Output the [X, Y] coordinate of the center of the cell containing the given text.  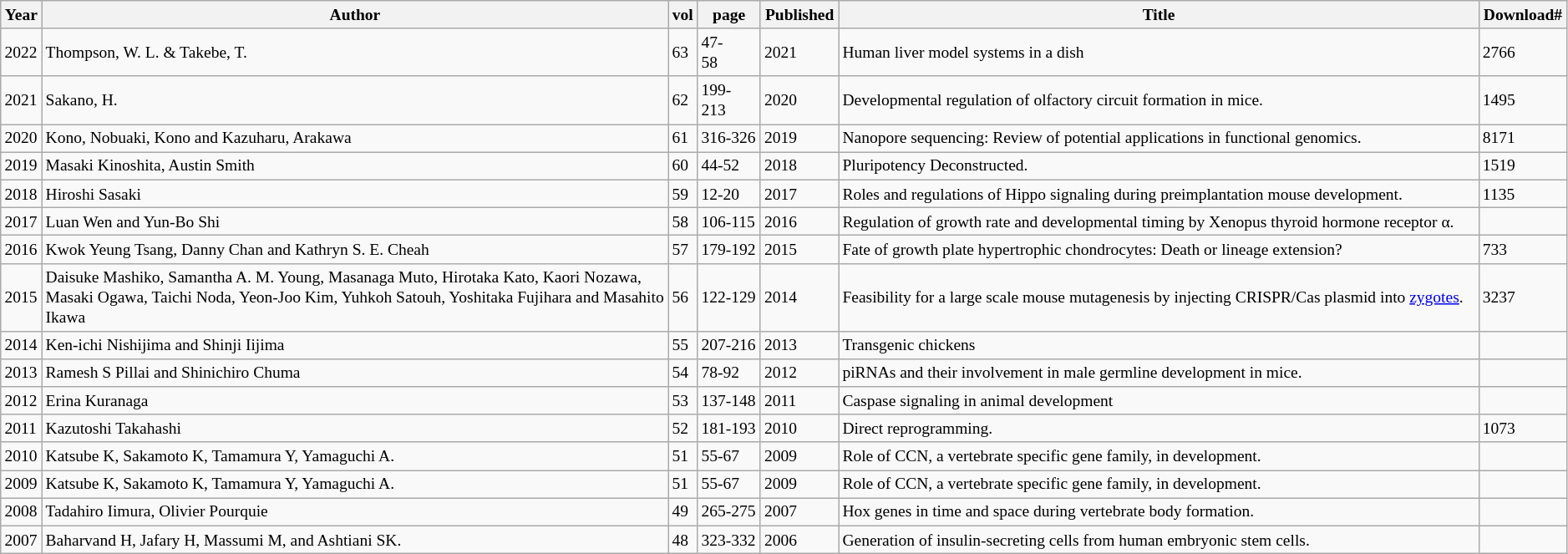
61 [683, 139]
Year [22, 15]
2766 [1523, 52]
Kono, Nobuaki, Kono and Kazuharu, Arakawa [355, 139]
Title [1159, 15]
Developmental regulation of olfactory circuit formation in mice. [1159, 100]
1135 [1523, 194]
181-193 [729, 428]
Human liver model systems in a dish [1159, 52]
63 [683, 52]
55 [683, 344]
44-52 [729, 165]
47-58 [729, 52]
78-92 [729, 373]
60 [683, 165]
2008 [22, 511]
Ramesh S Pillai and Shinichiro Chuma [355, 373]
62 [683, 100]
Published [799, 15]
57 [683, 249]
vol [683, 15]
323-332 [729, 540]
Download# [1523, 15]
265-275 [729, 511]
Thompson, W. L. & Takebe, T. [355, 52]
Kwok Yeung Tsang, Danny Chan and Kathryn S. E. Cheah [355, 249]
137-148 [729, 401]
Hiroshi Sasaki [355, 194]
Direct reprogramming. [1159, 428]
49 [683, 511]
316-326 [729, 139]
3237 [1523, 297]
Ken-ichi Nishijima and Shinji Iijima [355, 344]
8171 [1523, 139]
53 [683, 401]
2022 [22, 52]
179-192 [729, 249]
Generation of insulin-secreting cells from human embryonic stem cells. [1159, 540]
Tadahiro Iimura, Olivier Pourquie [355, 511]
58 [683, 221]
Kazutoshi Takahashi [355, 428]
Sakano, H. [355, 100]
piRNAs and their involvement in male germline development in mice. [1159, 373]
1519 [1523, 165]
1495 [1523, 100]
199-213 [729, 100]
Baharvand H, Jafary H, Massumi M, and Ashtiani SK. [355, 540]
48 [683, 540]
122-129 [729, 297]
52 [683, 428]
Roles and regulations of Hippo signaling during preimplantation mouse development. [1159, 194]
Hox genes in time and space during vertebrate body formation. [1159, 511]
Regulation of growth rate and developmental timing by Xenopus thyroid hormone receptor α. [1159, 221]
56 [683, 297]
Pluripotency Deconstructed. [1159, 165]
Erina Kuranaga [355, 401]
Feasibility for a large scale mouse mutagenesis by injecting CRISPR/Cas plasmid into zygotes. [1159, 297]
106-115 [729, 221]
54 [683, 373]
Luan Wen and Yun-Bo Shi [355, 221]
59 [683, 194]
Caspase signaling in animal development [1159, 401]
2006 [799, 540]
207-216 [729, 344]
Fate of growth plate hypertrophic chondrocytes: Death or lineage extension? [1159, 249]
Transgenic chickens [1159, 344]
Author [355, 15]
1073 [1523, 428]
Masaki Kinoshita, Austin Smith [355, 165]
12-20 [729, 194]
Nanopore sequencing: Review of potential applications in functional genomics. [1159, 139]
733 [1523, 249]
page [729, 15]
